Find where the given text appears and provide that cell's center as (x, y) coordinate. 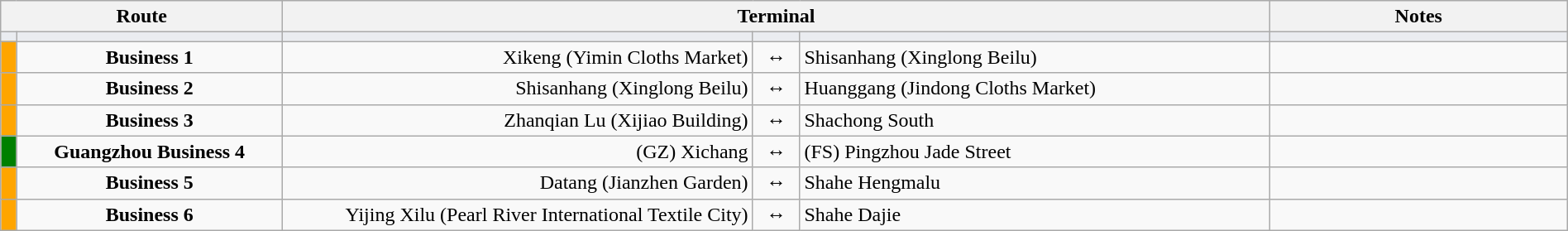
Zhanqian Lu (Xijiao Building) (518, 120)
Notes (1418, 17)
Yijing Xilu (Pearl River International Textile City) (518, 214)
Shachong South (1035, 120)
Business 5 (150, 183)
Business 2 (150, 89)
Terminal (777, 17)
Business 1 (150, 57)
Huanggang (Jindong Cloths Market) (1035, 89)
Xikeng (Yimin Cloths Market) (518, 57)
(FS) Pingzhou Jade Street (1035, 152)
Business 6 (150, 214)
Route (142, 17)
(GZ) Xichang (518, 152)
Shahe Hengmalu (1035, 183)
Business 3 (150, 120)
Datang (Jianzhen Garden) (518, 183)
Guangzhou Business 4 (150, 152)
Shahe Dajie (1035, 214)
